Provide the (x, y) coordinate of the cell's center where the given text is located.  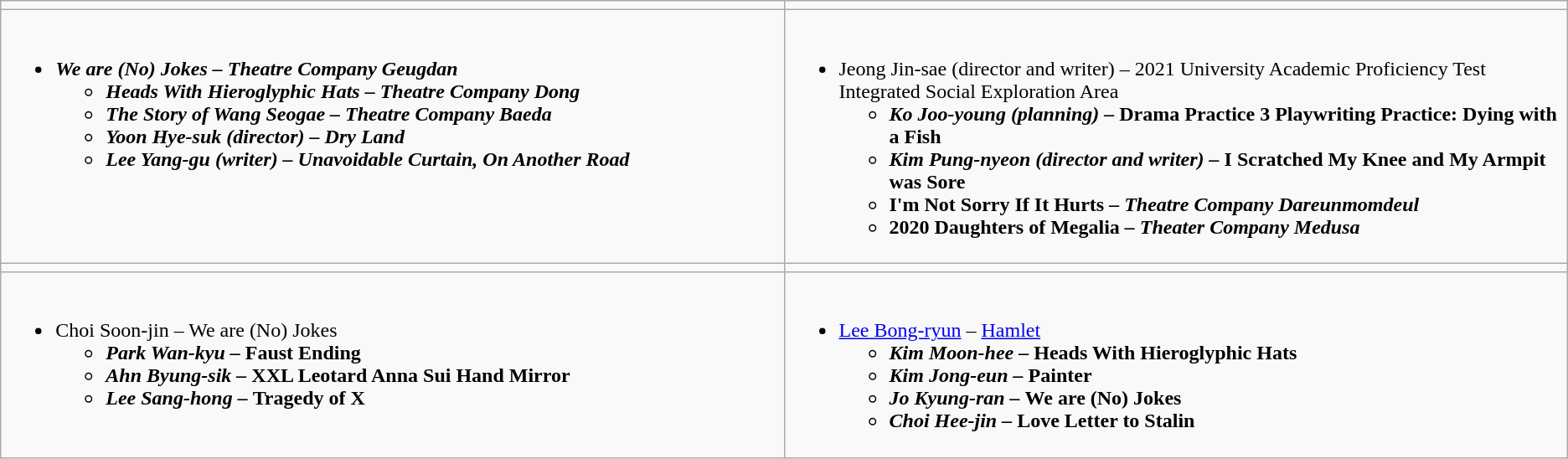
Choi Soon-jin – We are (No) Jokes Park Wan-kyu – Faust EndingAhn Byung-sik – XXL Leotard Anna Sui Hand MirrorLee Sang-hong – Tragedy of X (392, 365)
